Return (X, Y) of the center of cell containing provided text 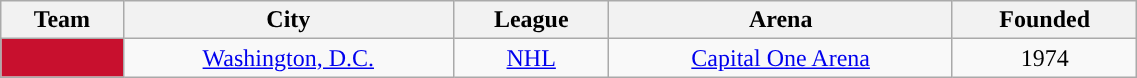
Capital One Arena (781, 58)
Arena (781, 20)
League (532, 20)
City (288, 20)
Washington, D.C. (288, 58)
1974 (1044, 58)
NHL (532, 58)
Team (62, 20)
Founded (1044, 20)
